Return the (x, y) coordinate for the center point of the cell that contains the specified text.  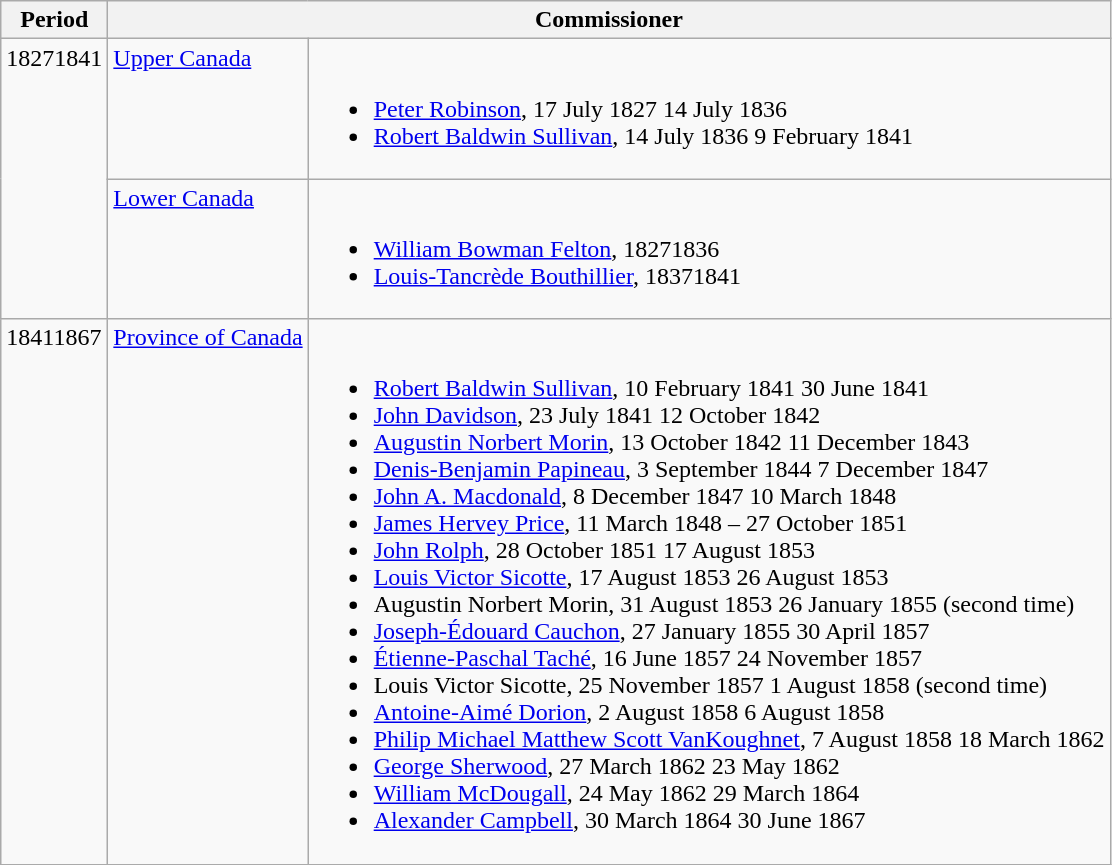
Province of Canada (208, 592)
Peter Robinson, 17 July 1827 14 July 1836Robert Baldwin Sullivan, 14 July 1836 9 February 1841 (709, 109)
Commissioner (609, 20)
Lower Canada (208, 249)
William Bowman Felton, 18271836Louis-Tancrède Bouthillier, 18371841 (709, 249)
Upper Canada (208, 109)
18411867 (54, 592)
Period (54, 20)
18271841 (54, 179)
